Determine the [X, Y] coordinate at the center of the cell enclosing the given text.  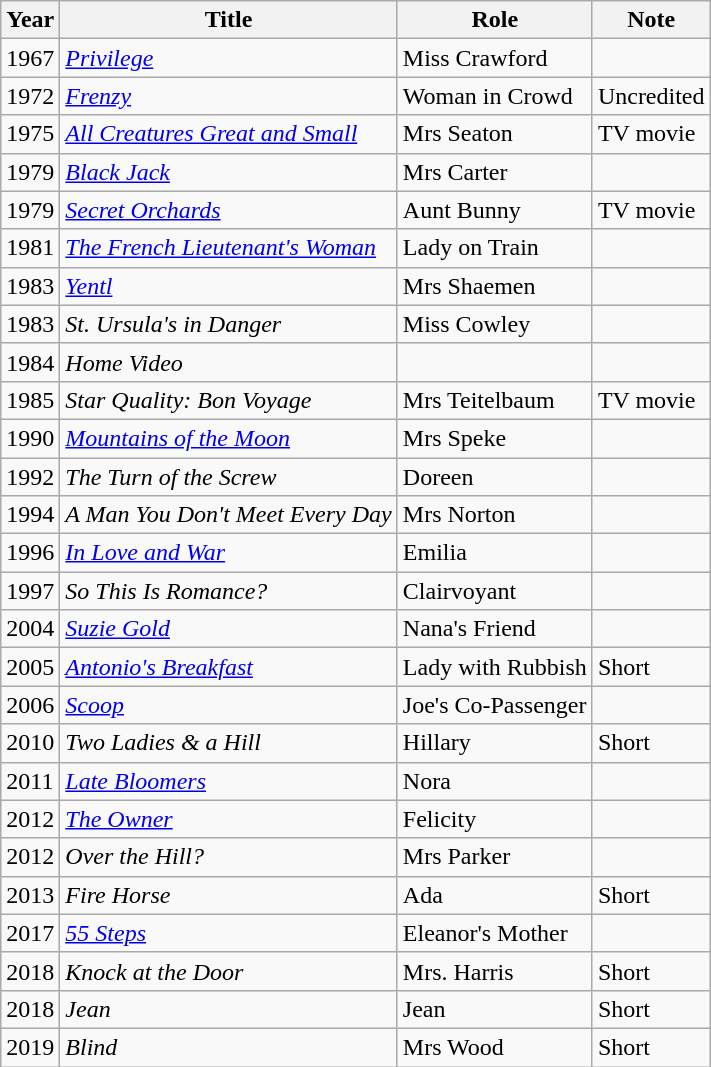
Mrs. Harris [494, 971]
2005 [30, 667]
Uncredited [651, 96]
Black Jack [228, 172]
1981 [30, 248]
Fire Horse [228, 895]
Doreen [494, 477]
Suzie Gold [228, 629]
2017 [30, 933]
2011 [30, 781]
Over the Hill? [228, 857]
Mountains of the Moon [228, 438]
1992 [30, 477]
Hillary [494, 743]
All Creatures Great and Small [228, 134]
Scoop [228, 705]
Star Quality: Bon Voyage [228, 400]
Antonio's Breakfast [228, 667]
Joe's Co-Passenger [494, 705]
Emilia [494, 553]
Eleanor's Mother [494, 933]
The Owner [228, 819]
Mrs Parker [494, 857]
1972 [30, 96]
Aunt Bunny [494, 210]
Clairvoyant [494, 591]
Miss Cowley [494, 324]
Privilege [228, 58]
1985 [30, 400]
2019 [30, 1047]
Mrs Norton [494, 515]
Note [651, 20]
St. Ursula's in Danger [228, 324]
The Turn of the Screw [228, 477]
Mrs Seaton [494, 134]
The French Lieutenant's Woman [228, 248]
2010 [30, 743]
55 Steps [228, 933]
Lady with Rubbish [494, 667]
Miss Crawford [494, 58]
1994 [30, 515]
Yentl [228, 286]
Home Video [228, 362]
So This Is Romance? [228, 591]
Woman in Crowd [494, 96]
Ada [494, 895]
Secret Orchards [228, 210]
Blind [228, 1047]
Nana's Friend [494, 629]
1975 [30, 134]
Felicity [494, 819]
2013 [30, 895]
A Man You Don't Meet Every Day [228, 515]
1967 [30, 58]
Year [30, 20]
Lady on Train [494, 248]
1997 [30, 591]
Frenzy [228, 96]
Mrs Wood [494, 1047]
Two Ladies & a Hill [228, 743]
Nora [494, 781]
2006 [30, 705]
Knock at the Door [228, 971]
Mrs Carter [494, 172]
1996 [30, 553]
Role [494, 20]
1990 [30, 438]
Mrs Teitelbaum [494, 400]
In Love and War [228, 553]
1984 [30, 362]
Late Bloomers [228, 781]
Mrs Speke [494, 438]
Mrs Shaemen [494, 286]
Title [228, 20]
2004 [30, 629]
